Scan for the cell matching the given text and deliver its (X, Y) coordinate at center. 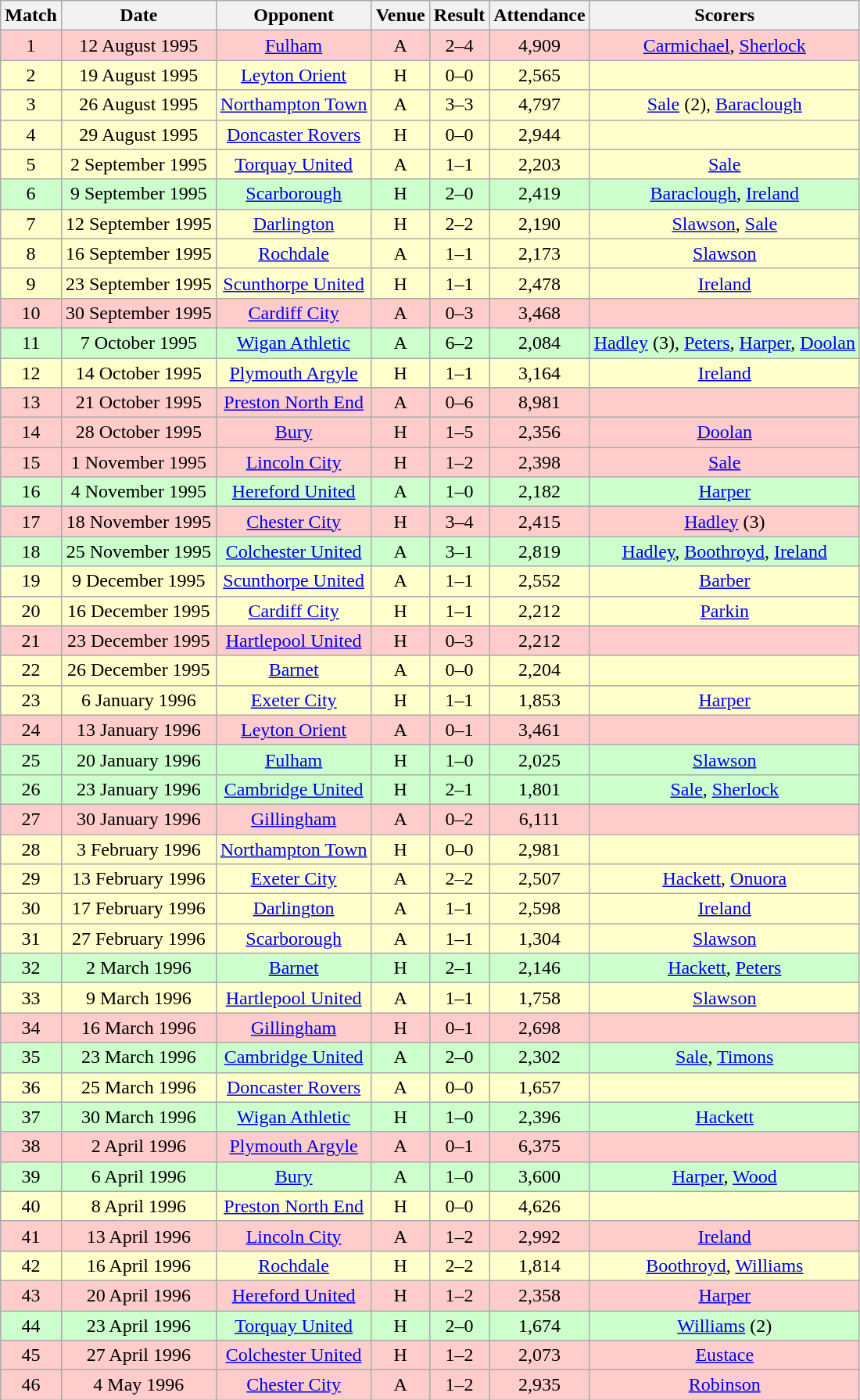
6 (31, 194)
18 (31, 551)
2,935 (539, 1385)
2,478 (539, 283)
2,398 (539, 462)
Sale, Timons (724, 1057)
40 (31, 1206)
17 February 1996 (138, 909)
2 September 1995 (138, 164)
20 January 1996 (138, 759)
2,981 (539, 849)
2,146 (539, 968)
0–6 (459, 403)
Hadley, Boothroyd, Ireland (724, 551)
Barber (724, 581)
2,203 (539, 164)
Hadley (3) (724, 522)
1–5 (459, 433)
3–3 (459, 105)
2,356 (539, 433)
Eustace (724, 1355)
39 (31, 1176)
Williams (2) (724, 1326)
4 May 1996 (138, 1385)
2,182 (539, 492)
16 (31, 492)
Sale (2), Baraclough (724, 105)
27 February 1996 (138, 939)
2,358 (539, 1295)
2,698 (539, 1028)
19 (31, 581)
25 March 1996 (138, 1087)
17 (31, 522)
25 November 1995 (138, 551)
16 April 1996 (138, 1265)
16 December 1995 (138, 611)
6 January 1996 (138, 700)
19 August 1995 (138, 75)
10 (31, 313)
2,819 (539, 551)
2,396 (539, 1117)
Hackett (724, 1117)
3–1 (459, 551)
1,758 (539, 998)
27 April 1996 (138, 1355)
2,552 (539, 581)
37 (31, 1117)
3,461 (539, 730)
13 February 1996 (138, 879)
9 December 1995 (138, 581)
Harper, Wood (724, 1176)
2,992 (539, 1236)
26 December 1995 (138, 670)
42 (31, 1265)
26 (31, 789)
2,507 (539, 879)
Baraclough, Ireland (724, 194)
8 April 1996 (138, 1206)
Slawson, Sale (724, 224)
31 (31, 939)
Venue (400, 16)
2 (31, 75)
Hadley (3), Peters, Harper, Doolan (724, 343)
2,025 (539, 759)
23 April 1996 (138, 1326)
Doolan (724, 433)
1,853 (539, 700)
2 April 1996 (138, 1147)
23 September 1995 (138, 283)
9 September 1995 (138, 194)
Scorers (724, 16)
3,600 (539, 1176)
27 (31, 819)
6–2 (459, 343)
36 (31, 1087)
6,375 (539, 1147)
1 November 1995 (138, 462)
3 (31, 105)
7 October 1995 (138, 343)
3,164 (539, 373)
2,073 (539, 1355)
8,981 (539, 403)
21 October 1995 (138, 403)
Parkin (724, 611)
2,084 (539, 343)
23 December 1995 (138, 641)
2 March 1996 (138, 968)
24 (31, 730)
Carmichael, Sherlock (724, 45)
3 February 1996 (138, 849)
29 August 1995 (138, 135)
1 (31, 45)
4 November 1995 (138, 492)
16 September 1995 (138, 253)
2,598 (539, 909)
46 (31, 1385)
Match (31, 16)
Date (138, 16)
35 (31, 1057)
8 (31, 253)
28 (31, 849)
1,657 (539, 1087)
28 October 1995 (138, 433)
2,419 (539, 194)
5 (31, 164)
29 (31, 879)
4,797 (539, 105)
30 September 1995 (138, 313)
Sale, Sherlock (724, 789)
18 November 1995 (138, 522)
0–2 (459, 819)
9 (31, 283)
4,626 (539, 1206)
1,801 (539, 789)
2,173 (539, 253)
4,909 (539, 45)
33 (31, 998)
45 (31, 1355)
30 January 1996 (138, 819)
2,204 (539, 670)
2,302 (539, 1057)
Hackett, Peters (724, 968)
22 (31, 670)
3,468 (539, 313)
2,415 (539, 522)
26 August 1995 (138, 105)
44 (31, 1326)
Attendance (539, 16)
13 April 1996 (138, 1236)
16 March 1996 (138, 1028)
12 September 1995 (138, 224)
Robinson (724, 1385)
20 April 1996 (138, 1295)
13 (31, 403)
12 (31, 373)
4 (31, 135)
2,565 (539, 75)
7 (31, 224)
25 (31, 759)
6 April 1996 (138, 1176)
20 (31, 611)
1,674 (539, 1326)
Boothroyd, Williams (724, 1265)
23 March 1996 (138, 1057)
13 January 1996 (138, 730)
Result (459, 16)
15 (31, 462)
1,304 (539, 939)
2,190 (539, 224)
23 January 1996 (138, 789)
9 March 1996 (138, 998)
1,814 (539, 1265)
32 (31, 968)
2–4 (459, 45)
21 (31, 641)
12 August 1995 (138, 45)
34 (31, 1028)
23 (31, 700)
11 (31, 343)
Hackett, Onuora (724, 879)
3–4 (459, 522)
43 (31, 1295)
Opponent (294, 16)
30 (31, 909)
14 October 1995 (138, 373)
38 (31, 1147)
14 (31, 433)
2,944 (539, 135)
41 (31, 1236)
30 March 1996 (138, 1117)
6,111 (539, 819)
